Provide the (X, Y) coordinate of the cell's center where the given text is located.  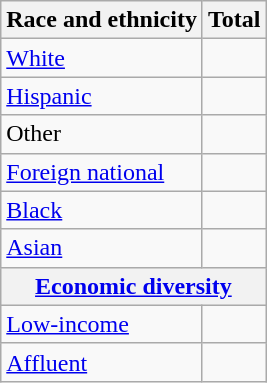
Foreign national (102, 172)
Economic diversity (134, 286)
Race and ethnicity (102, 20)
Other (102, 134)
Low-income (102, 324)
Hispanic (102, 96)
White (102, 58)
Affluent (102, 362)
Total (234, 20)
Asian (102, 248)
Black (102, 210)
